Search for the cell housing the specified text and yield its [X, Y] center coordinate. 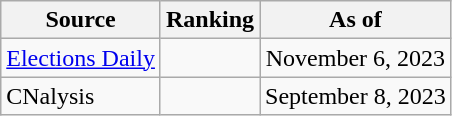
Source [81, 20]
September 8, 2023 [356, 96]
November 6, 2023 [356, 58]
CNalysis [81, 96]
Elections Daily [81, 58]
Ranking [210, 20]
As of [356, 20]
